Extract the [x, y] coordinate from the center of the cell holding the provided text.  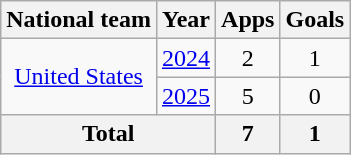
2025 [186, 96]
7 [248, 134]
5 [248, 96]
National team [79, 20]
Apps [248, 20]
0 [315, 96]
Total [108, 134]
2024 [186, 58]
2 [248, 58]
United States [79, 77]
Goals [315, 20]
Year [186, 20]
